Extract the (x, y) coordinate from the center of the cell holding the provided text.  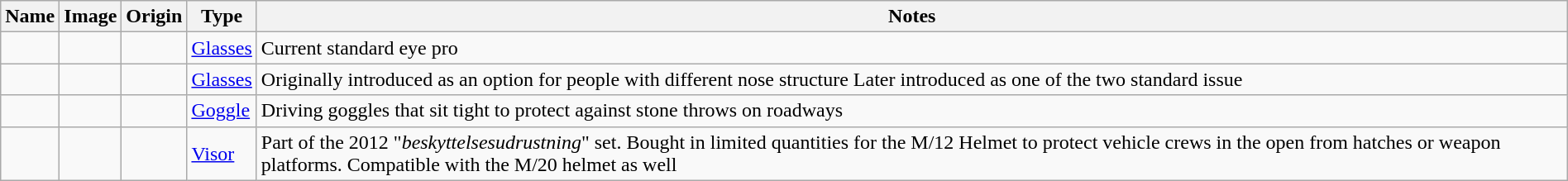
Goggle (222, 111)
Type (222, 17)
Notes (911, 17)
Name (30, 17)
Driving goggles that sit tight to protect against stone throws on roadways (911, 111)
Visor (222, 154)
Origin (154, 17)
Originally introduced as an option for people with different nose structure Later introduced as one of the two standard issue (911, 79)
Current standard eye pro (911, 48)
Image (91, 17)
